For the text-containing cell, return its midpoint in (X, Y) coordinate format. 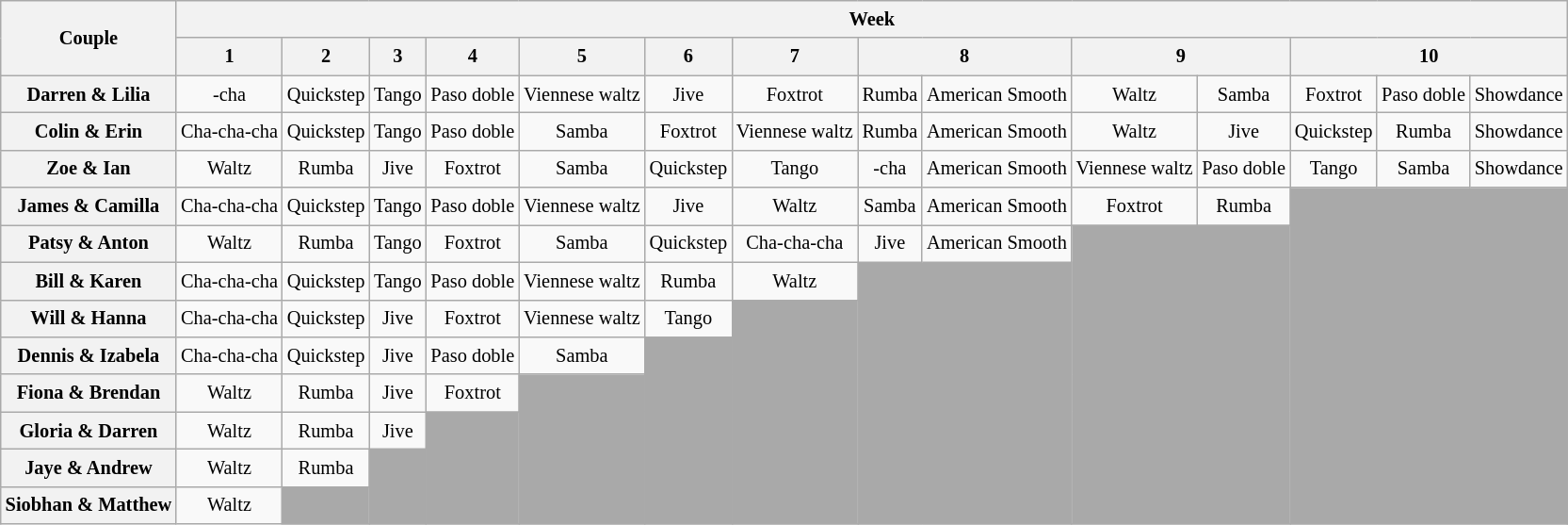
Dennis & Izabela (89, 355)
2 (326, 57)
Fiona & Brendan (89, 393)
10 (1430, 57)
4 (473, 57)
3 (397, 57)
Week (872, 19)
7 (795, 57)
James & Camilla (89, 206)
Siobhan & Matthew (89, 505)
Will & Hanna (89, 319)
6 (688, 57)
Colin & Erin (89, 131)
5 (582, 57)
Bill & Karen (89, 281)
Darren & Lilia (89, 94)
Gloria & Darren (89, 431)
8 (964, 57)
Patsy & Anton (89, 243)
9 (1181, 57)
Couple (89, 38)
Jaye & Andrew (89, 468)
1 (230, 57)
Zoe & Ian (89, 169)
